Detect which cell encompasses the target text, then output its (X, Y) center coordinate. 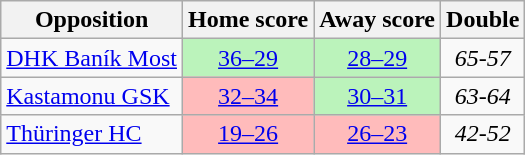
42-52 (483, 134)
65-57 (483, 58)
Away score (378, 20)
32–34 (248, 96)
36–29 (248, 58)
19–26 (248, 134)
28–29 (378, 58)
26–23 (378, 134)
Kastamonu GSK (92, 96)
Home score (248, 20)
30–31 (378, 96)
Opposition (92, 20)
63-64 (483, 96)
Thüringer HC (92, 134)
DHK Baník Most (92, 58)
Double (483, 20)
